Scan for the cell matching the given text and deliver its (x, y) coordinate at center. 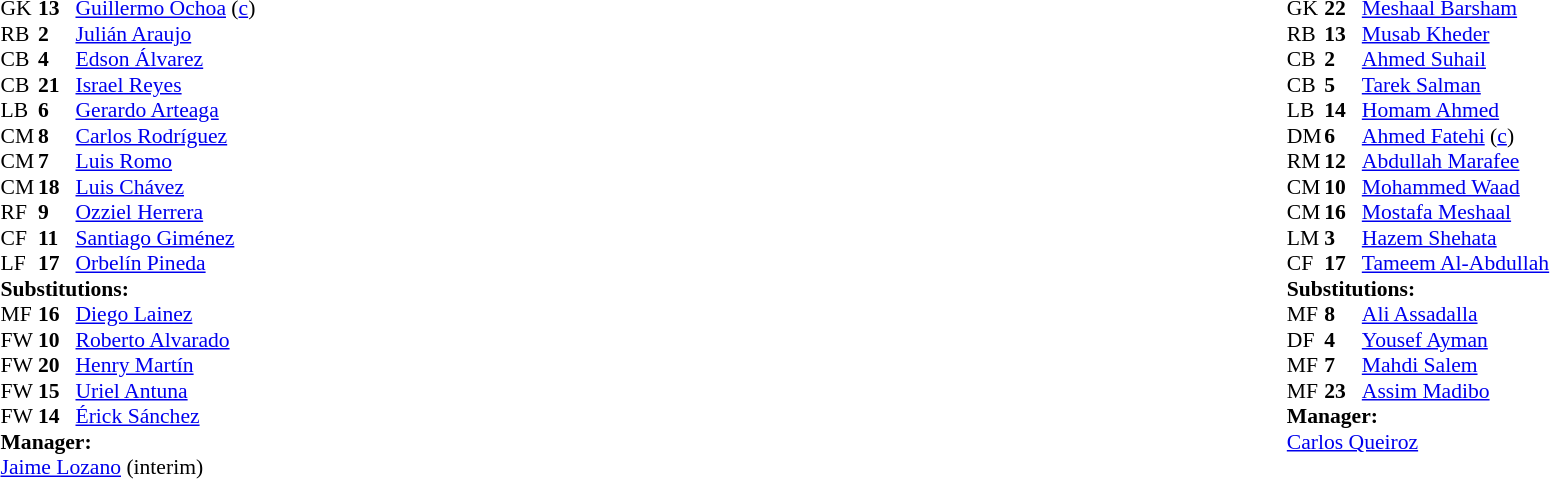
Yousef Ayman (1456, 340)
DM (1306, 136)
LM (1306, 238)
Érick Sánchez (166, 417)
Assim Madibo (1456, 391)
Diego Lainez (166, 315)
RM (1306, 161)
Tarek Salman (1456, 85)
Carlos Queiroz (1418, 442)
23 (1343, 391)
Mahdi Salem (1456, 365)
Edson Álvarez (166, 59)
Hazem Shehata (1456, 238)
Israel Reyes (166, 85)
Ali Assadalla (1456, 315)
5 (1343, 85)
DF (1306, 340)
21 (57, 85)
Roberto Alvarado (166, 340)
LF (19, 263)
11 (57, 238)
Uriel Antuna (166, 391)
Henry Martín (166, 365)
12 (1343, 161)
Ahmed Fatehi (c) (1456, 136)
9 (57, 213)
Luis Chávez (166, 187)
Musab Kheder (1456, 34)
Tameem Al-Abdullah (1456, 263)
Luis Romo (166, 161)
Homam Ahmed (1456, 111)
Julián Araujo (166, 34)
13 (1343, 34)
20 (57, 365)
RF (19, 213)
Ahmed Suhail (1456, 59)
Mohammed Waad (1456, 187)
Abdullah Marafee (1456, 161)
Ozziel Herrera (166, 213)
18 (57, 187)
15 (57, 391)
3 (1343, 238)
Gerardo Arteaga (166, 111)
Mostafa Meshaal (1456, 213)
Orbelín Pineda (166, 263)
Carlos Rodríguez (166, 136)
Santiago Giménez (166, 238)
